Determine the [x, y] coordinate at the center of the cell enclosing the given text.  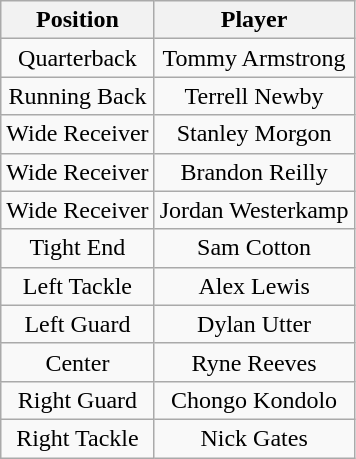
Right Tackle [78, 438]
Tommy Armstrong [254, 58]
Left Guard [78, 324]
Jordan Westerkamp [254, 210]
Brandon Reilly [254, 172]
Terrell Newby [254, 96]
Dylan Utter [254, 324]
Position [78, 20]
Ryne Reeves [254, 362]
Nick Gates [254, 438]
Quarterback [78, 58]
Center [78, 362]
Right Guard [78, 400]
Chongo Kondolo [254, 400]
Running Back [78, 96]
Stanley Morgon [254, 134]
Player [254, 20]
Alex Lewis [254, 286]
Sam Cotton [254, 248]
Tight End [78, 248]
Left Tackle [78, 286]
